Extract the (X, Y) coordinate from the center of the cell holding the provided text.  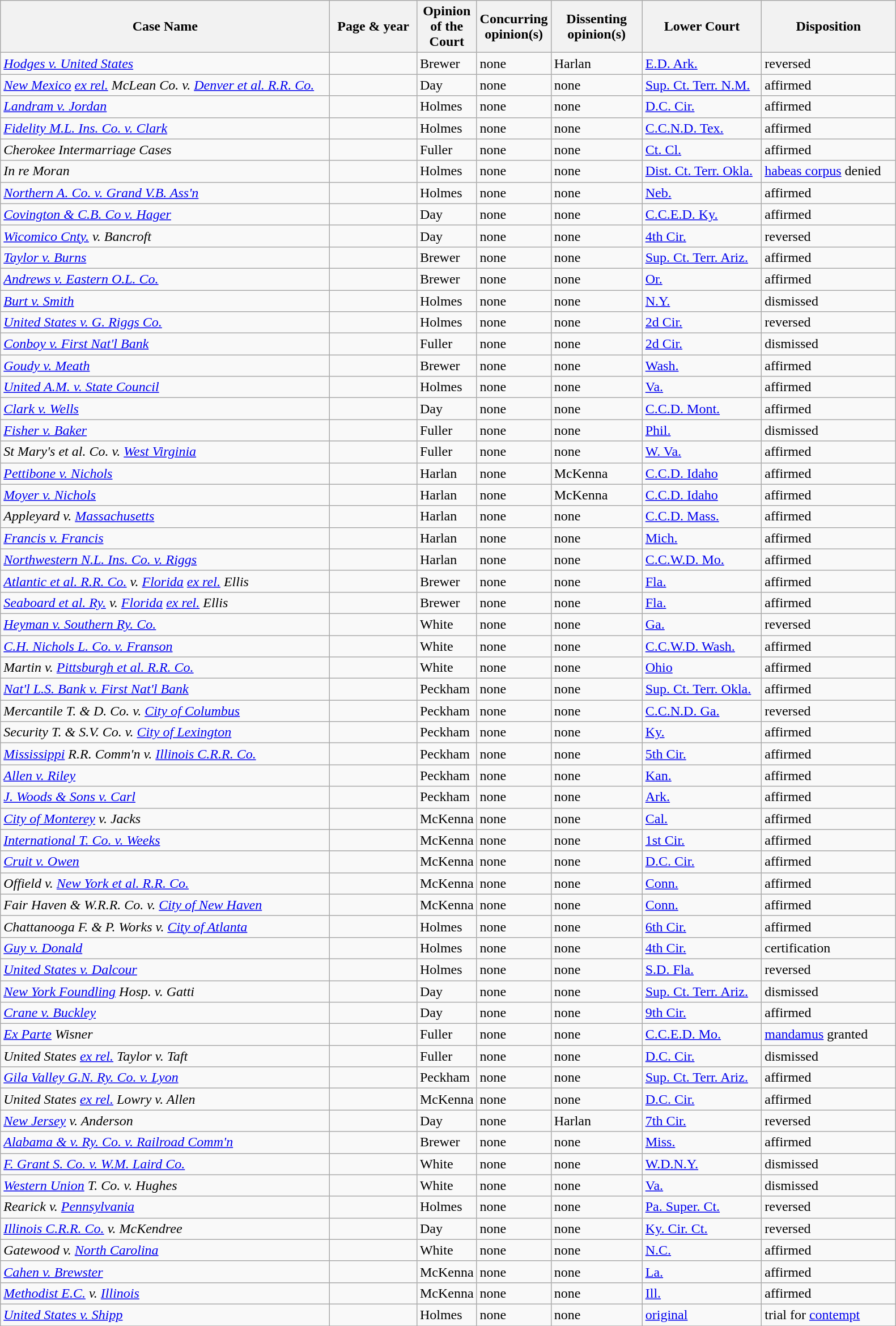
Opinion of the Court (447, 27)
Ark. (702, 797)
N.Y. (702, 301)
Burt v. Smith (165, 301)
Mercantile T. & D. Co. v. City of Columbus (165, 711)
7th Cir. (702, 1121)
United A.M. v. State Council (165, 387)
Ky. Cir. Ct. (702, 1228)
Allen v. Riley (165, 776)
Nat'l L.S. Bank v. First Nat'l Bank (165, 689)
In re Moran (165, 171)
Lower Court (702, 27)
Ex Parte Wisner (165, 1035)
Gila Valley G.N. Ry. Co. v. Lyon (165, 1078)
Northwestern N.L. Ins. Co. v. Riggs (165, 560)
Seaboard et al. Ry. v. Florida ex rel. Ellis (165, 603)
Phil. (702, 430)
Wash. (702, 366)
Ct. Cl. (702, 150)
United States ex rel. Lowry v. Allen (165, 1099)
Ill. (702, 1293)
C.C.D. Mont. (702, 409)
C.C.W.D. Mo. (702, 560)
Pettibone v. Nichols (165, 473)
F. Grant S. Co. v. W.M. Laird Co. (165, 1164)
Hodges v. United States (165, 63)
Rearick v. Pennsylvania (165, 1207)
C.C.N.D. Tex. (702, 128)
Sup. Ct. Terr. N.M. (702, 85)
United States ex rel. Taylor v. Taft (165, 1056)
certification (829, 948)
C.C.W.D. Wash. (702, 646)
Cherokee Intermarriage Cases (165, 150)
habeas corpus denied (829, 171)
Andrews v. Eastern O.L. Co. (165, 279)
Fisher v. Baker (165, 430)
Francis v. Francis (165, 538)
Concurring opinion(s) (513, 27)
Cahen v. Brewster (165, 1272)
Disposition (829, 27)
Ohio (702, 668)
C.C.N.D. Ga. (702, 711)
J. Woods & Sons v. Carl (165, 797)
New Jersey v. Anderson (165, 1121)
Ky. (702, 732)
Case Name (165, 27)
New Mexico ex rel. McLean Co. v. Denver et al. R.R. Co. (165, 85)
Clark v. Wells (165, 409)
Cal. (702, 819)
W. Va. (702, 452)
Pa. Super. Ct. (702, 1207)
La. (702, 1272)
9th Cir. (702, 1013)
Miss. (702, 1142)
Wicomico Cnty. v. Bancroft (165, 236)
C.H. Nichols L. Co. v. Franson (165, 646)
1st Cir. (702, 840)
Atlantic et al. R.R. Co. v. Florida ex rel. Ellis (165, 581)
Or. (702, 279)
Mississippi R.R. Comm'n v. Illinois C.R.R. Co. (165, 754)
Fair Haven & W.R.R. Co. v. City of New Haven (165, 905)
United States v. Shipp (165, 1315)
E.D. Ark. (702, 63)
Fidelity M.L. Ins. Co. v. Clark (165, 128)
United States v. Dalcour (165, 969)
St Mary's et al. Co. v. West Virginia (165, 452)
Kan. (702, 776)
United States v. G. Riggs Co. (165, 323)
City of Monterey v. Jacks (165, 819)
Landram v. Jordan (165, 107)
Cruit v. Owen (165, 862)
6th Cir. (702, 926)
Illinois C.R.R. Co. v. McKendree (165, 1228)
Appleyard v. Massachusetts (165, 516)
Methodist E.C. v. Illinois (165, 1293)
New York Foundling Hosp. v. Gatti (165, 992)
C.C.D. Mass. (702, 516)
Neb. (702, 193)
Northern A. Co. v. Grand V.B. Ass'n (165, 193)
Western Union T. Co. v. Hughes (165, 1185)
Guy v. Donald (165, 948)
Heyman v. Southern Ry. Co. (165, 624)
Mich. (702, 538)
Sup. Ct. Terr. Okla. (702, 689)
Security T. & S.V. Co. v. City of Lexington (165, 732)
Moyer v. Nichols (165, 495)
Covington & C.B. Co v. Hager (165, 214)
Dissenting opinion(s) (596, 27)
Offield v. New York et al. R.R. Co. (165, 883)
Taylor v. Burns (165, 257)
S.D. Fla. (702, 969)
original (702, 1315)
N.C. (702, 1250)
trial for contempt (829, 1315)
W.D.N.Y. (702, 1164)
Dist. Ct. Terr. Okla. (702, 171)
C.C.E.D. Mo. (702, 1035)
mandamus granted (829, 1035)
Chattanooga F. & P. Works v. City of Atlanta (165, 926)
Goudy v. Meath (165, 366)
Gatewood v. North Carolina (165, 1250)
Conboy v. First Nat'l Bank (165, 344)
Crane v. Buckley (165, 1013)
5th Cir. (702, 754)
Martin v. Pittsburgh et al. R.R. Co. (165, 668)
Alabama & v. Ry. Co. v. Railroad Comm'n (165, 1142)
Ga. (702, 624)
International T. Co. v. Weeks (165, 840)
C.C.E.D. Ky. (702, 214)
Page & year (373, 27)
